Provide the (x, y) coordinate of the cell's center where the given text is located.  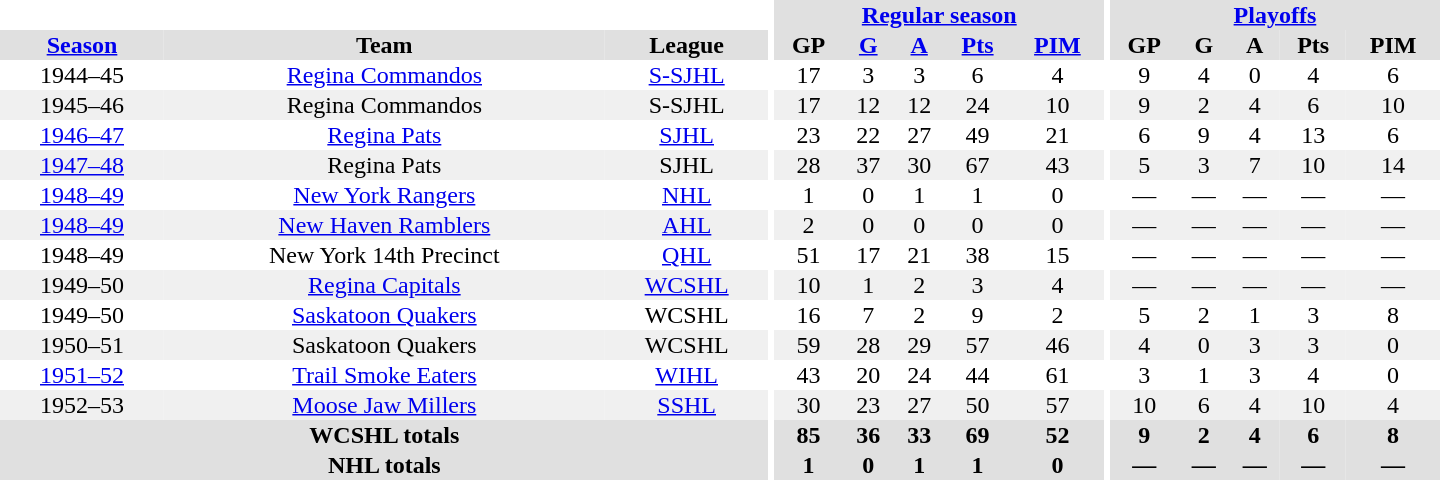
1952–53 (82, 405)
Playoffs (1275, 15)
WIHL (687, 375)
37 (868, 165)
14 (1393, 165)
1950–51 (82, 345)
NHL (687, 195)
49 (978, 135)
Moose Jaw Millers (384, 405)
44 (978, 375)
Regina Capitals (384, 285)
52 (1058, 435)
20 (868, 375)
61 (1058, 375)
67 (978, 165)
33 (920, 435)
1951–52 (82, 375)
New Haven Ramblers (384, 225)
85 (808, 435)
1945–46 (82, 105)
16 (808, 315)
Team (384, 45)
League (687, 45)
29 (920, 345)
New York Rangers (384, 195)
Trail Smoke Eaters (384, 375)
51 (808, 255)
69 (978, 435)
46 (1058, 345)
15 (1058, 255)
50 (978, 405)
59 (808, 345)
NHL totals (384, 465)
Season (82, 45)
Regular season (939, 15)
38 (978, 255)
WCSHL totals (384, 435)
QHL (687, 255)
22 (868, 135)
1944–45 (82, 75)
13 (1313, 135)
1947–48 (82, 165)
SSHL (687, 405)
1946–47 (82, 135)
36 (868, 435)
AHL (687, 225)
New York 14th Precinct (384, 255)
